Scan for the cell matching the given text and deliver its (X, Y) coordinate at center. 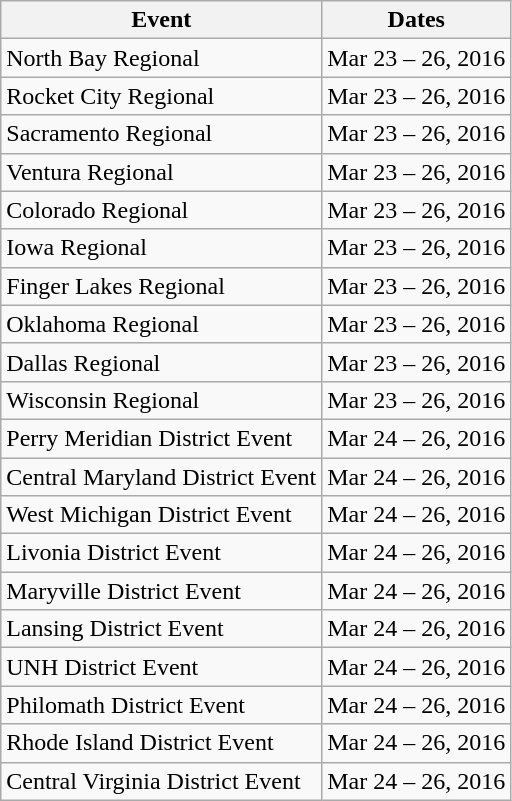
Rocket City Regional (162, 96)
Ventura Regional (162, 172)
Oklahoma Regional (162, 324)
Iowa Regional (162, 248)
North Bay Regional (162, 58)
UNH District Event (162, 667)
Sacramento Regional (162, 134)
Maryville District Event (162, 591)
Event (162, 20)
Central Virginia District Event (162, 781)
Rhode Island District Event (162, 743)
Dates (416, 20)
Livonia District Event (162, 553)
Dallas Regional (162, 362)
Finger Lakes Regional (162, 286)
Wisconsin Regional (162, 400)
Colorado Regional (162, 210)
Central Maryland District Event (162, 477)
Lansing District Event (162, 629)
Philomath District Event (162, 705)
West Michigan District Event (162, 515)
Perry Meridian District Event (162, 438)
